Extract the [x, y] coordinate from the center of the cell holding the provided text.  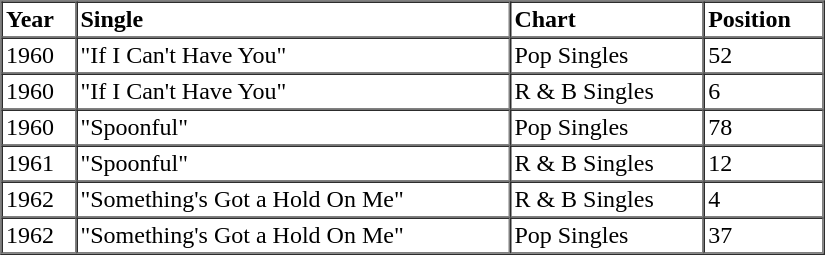
37 [764, 236]
Chart [607, 20]
Year [39, 20]
Position [764, 20]
Single [293, 20]
4 [764, 200]
12 [764, 164]
1961 [39, 164]
52 [764, 56]
78 [764, 128]
6 [764, 92]
